Detect which cell encompasses the target text, then output its [X, Y] center coordinate. 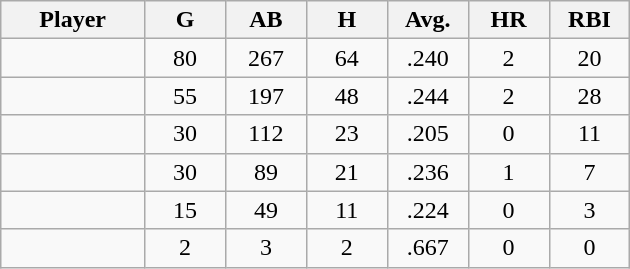
48 [346, 96]
.224 [428, 210]
.244 [428, 96]
197 [266, 96]
.236 [428, 172]
.205 [428, 134]
89 [266, 172]
15 [186, 210]
HR [508, 20]
112 [266, 134]
Avg. [428, 20]
Player [73, 20]
64 [346, 58]
49 [266, 210]
20 [590, 58]
H [346, 20]
23 [346, 134]
1 [508, 172]
55 [186, 96]
AB [266, 20]
267 [266, 58]
28 [590, 96]
G [186, 20]
.240 [428, 58]
80 [186, 58]
7 [590, 172]
21 [346, 172]
RBI [590, 20]
.667 [428, 248]
